Provide the (X, Y) coordinate of the cell's center where the given text is located.  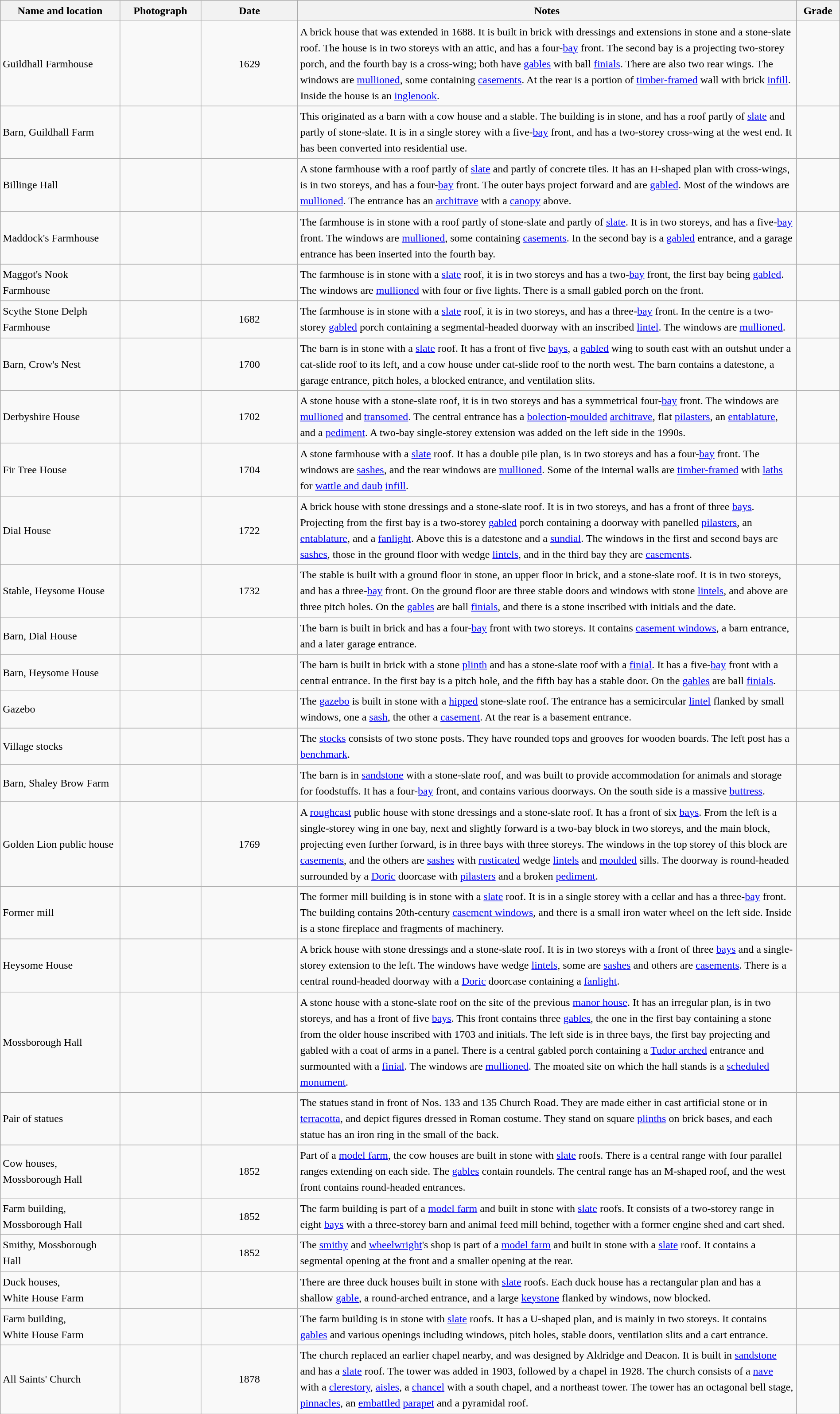
1682 (249, 319)
Dial House (60, 530)
Barn, Crow's Nest (60, 364)
The barn is built in brick and has a four-bay front with two storeys. It contains casement windows, a barn entrance, and a later garage entrance. (547, 636)
Village stocks (60, 746)
All Saints' Church (60, 1379)
Maggot's Nook Farmhouse (60, 283)
Fir Tree House (60, 470)
Barn, Guildhall Farm (60, 132)
Photograph (160, 11)
Mossborough Hall (60, 1042)
Maddock's Farmhouse (60, 238)
The stocks consists of two stone posts. They have rounded tops and grooves for wooden boards. The left post has a benchmark. (547, 746)
1769 (249, 844)
1700 (249, 364)
Scythe Stone Delph Farmhouse (60, 319)
Derbyshire House (60, 417)
1878 (249, 1379)
Former mill (60, 913)
1704 (249, 470)
Golden Lion public house (60, 844)
Smithy, Mossborough Hall (60, 1253)
Heysome House (60, 965)
Gazebo (60, 710)
1732 (249, 591)
Farm building,White House Farm (60, 1327)
Cow houses,Mossborough Hall (60, 1172)
Stable, Heysome House (60, 591)
1722 (249, 530)
Grade (818, 11)
1629 (249, 64)
Billinge Hall (60, 185)
Notes (547, 11)
Duck houses,White House Farm (60, 1289)
Farm building,Mossborough Hall (60, 1216)
Name and location (60, 11)
Pair of statues (60, 1118)
Barn, Shaley Brow Farm (60, 783)
Date (249, 11)
Barn, Heysome House (60, 673)
Barn, Dial House (60, 636)
Guildhall Farmhouse (60, 64)
1702 (249, 417)
